Locate the cell with the specified text and output its [x, y] center coordinate. 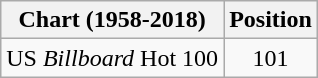
101 [271, 58]
Chart (1958-2018) [112, 20]
Position [271, 20]
US Billboard Hot 100 [112, 58]
